Identify which cell holds the provided text, then report its (x, y) central coordinate. 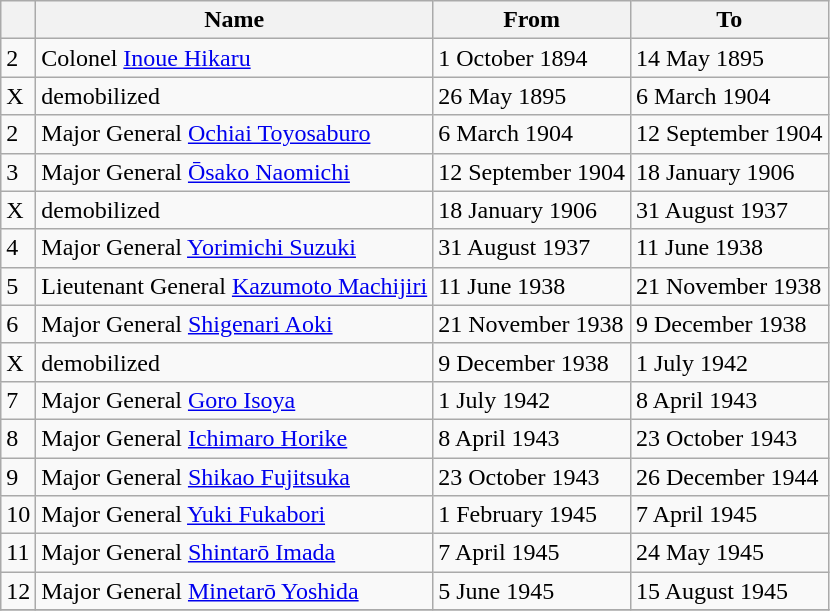
11 (18, 553)
Major General Shikao Fujitsuka (234, 477)
To (729, 20)
1 October 1894 (532, 58)
Name (234, 20)
7 (18, 400)
14 May 1895 (729, 58)
Major General Shigenari Aoki (234, 324)
Major General Shintarō Imada (234, 553)
26 December 1944 (729, 477)
12 (18, 591)
4 (18, 248)
5 June 1945 (532, 591)
Major General Ichimaro Horike (234, 438)
9 (18, 477)
Lieutenant General Kazumoto Machijiri (234, 286)
15 August 1945 (729, 591)
5 (18, 286)
24 May 1945 (729, 553)
26 May 1895 (532, 96)
Major General Ōsako Naomichi (234, 172)
8 (18, 438)
Major General Yorimichi Suzuki (234, 248)
Major General Yuki Fukabori (234, 515)
Major General Ochiai Toyosaburo (234, 134)
Colonel Inoue Hikaru (234, 58)
1 February 1945 (532, 515)
6 (18, 324)
Major General Goro Isoya (234, 400)
3 (18, 172)
Major General Minetarō Yoshida (234, 591)
From (532, 20)
10 (18, 515)
